Provide the [x, y] coordinate of the cell's center where the given text is located.  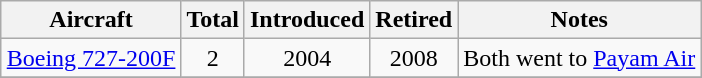
Total [213, 20]
Notes [580, 20]
Both went to Payam Air [580, 58]
2008 [414, 58]
Aircraft [91, 20]
2 [213, 58]
Retired [414, 20]
Boeing 727-200F [91, 58]
2004 [306, 58]
Introduced [306, 20]
